Return the (X, Y) coordinate for the center point of the cell that contains the specified text.  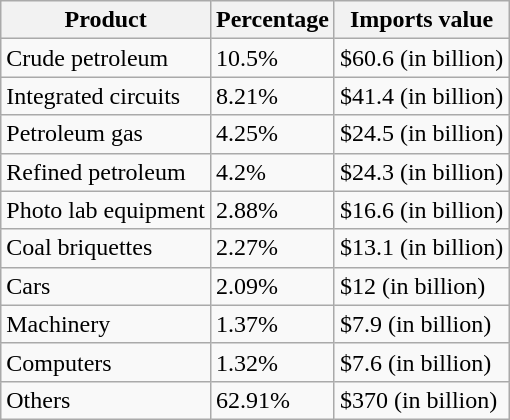
Percentage (272, 20)
Cars (106, 286)
$370 (in billion) (421, 400)
Photo lab equipment (106, 210)
2.88% (272, 210)
1.32% (272, 362)
Integrated circuits (106, 96)
62.91% (272, 400)
2.27% (272, 248)
2.09% (272, 286)
Imports value (421, 20)
$7.9 (in billion) (421, 324)
$7.6 (in billion) (421, 362)
$60.6 (in billion) (421, 58)
1.37% (272, 324)
Others (106, 400)
Refined petroleum (106, 172)
Computers (106, 362)
$24.3 (in billion) (421, 172)
8.21% (272, 96)
Petroleum gas (106, 134)
Coal briquettes (106, 248)
Machinery (106, 324)
$41.4 (in billion) (421, 96)
$13.1 (in billion) (421, 248)
4.25% (272, 134)
$12 (in billion) (421, 286)
$24.5 (in billion) (421, 134)
Crude petroleum (106, 58)
Product (106, 20)
$16.6 (in billion) (421, 210)
10.5% (272, 58)
4.2% (272, 172)
